Detect which cell encompasses the target text, then output its [X, Y] center coordinate. 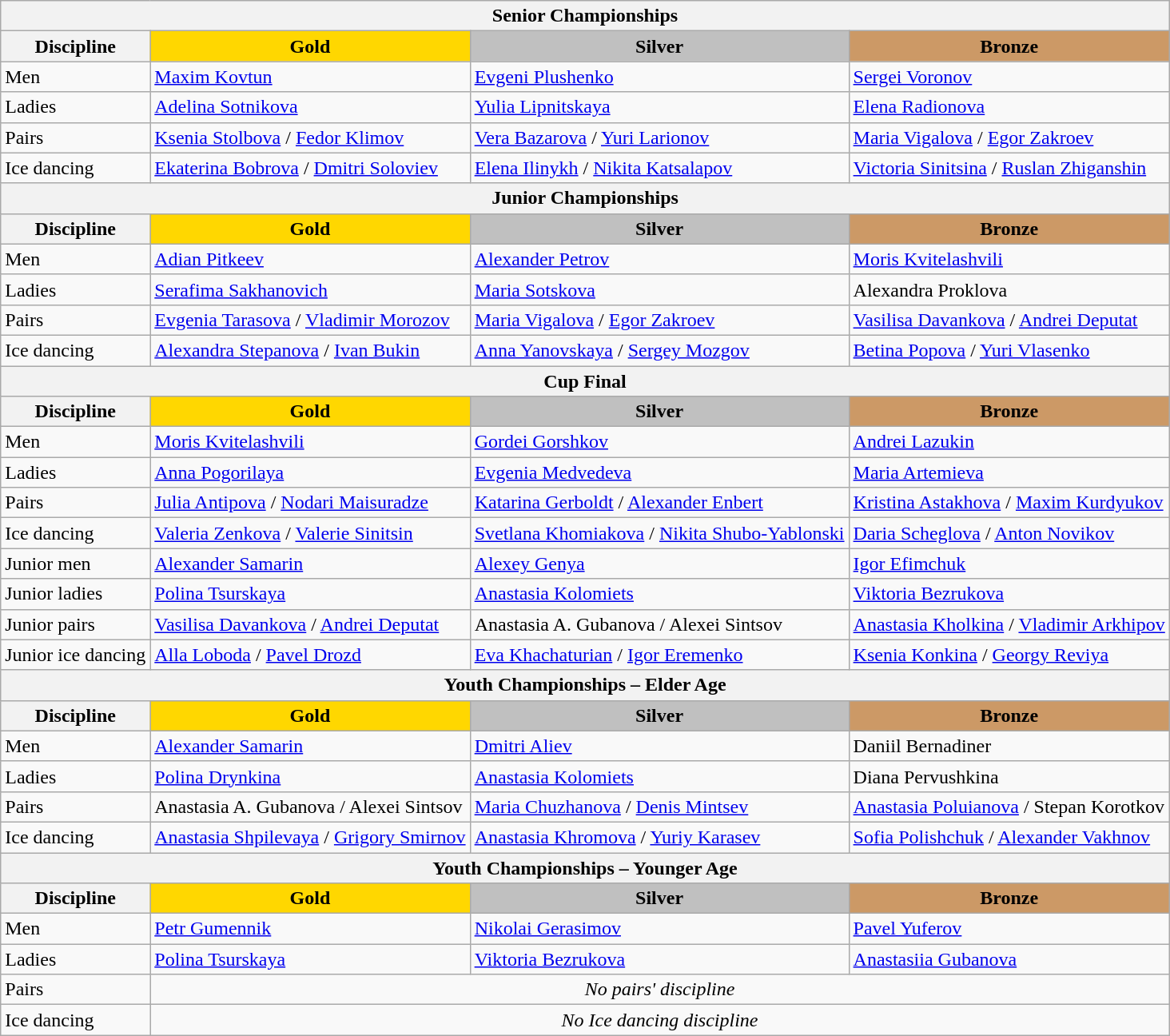
Anna Pogorilaya [310, 472]
Alexandra Proklova [1009, 289]
Cup Final [585, 381]
Evgenia Tarasova / Vladimir Morozov [310, 320]
Alla Loboda / Pavel Drozd [310, 655]
Petr Gumennik [310, 929]
Evgeni Plushenko [659, 77]
Nikolai Gerasimov [659, 929]
Anastasia Shpilevaya / Grigory Smirnov [310, 837]
Alexander Petrov [659, 259]
Maria Sotskova [659, 289]
Pavel Yuferov [1009, 929]
Anna Yanovskaya / Sergey Mozgov [659, 350]
Junior pairs [75, 624]
No Ice dancing discipline [660, 1020]
Senior Championships [585, 16]
Yulia Lipnitskaya [659, 107]
Junior men [75, 564]
Polina Drynkina [310, 776]
Anastasia Kholkina / Vladimir Arkhipov [1009, 624]
Betina Popova / Yuri Vlasenko [1009, 350]
Junior Championships [585, 198]
Maria Chuzhanova / Denis Mintsev [659, 807]
Junior ice dancing [75, 655]
Serafima Sakhanovich [310, 289]
Daria Scheglova / Anton Novikov [1009, 533]
Anastasia Khromova / Yuriy Karasev [659, 837]
Ksenia Stolbova / Fedor Klimov [310, 137]
Valeria Zenkova / Valerie Sinitsin [310, 533]
No pairs' discipline [660, 990]
Elena Ilinykh / Nikita Katsalapov [659, 168]
Adian Pitkeev [310, 259]
Sofia Polishchuk / Alexander Vakhnov [1009, 837]
Julia Antipova / Nodari Maisuradze [310, 503]
Evgenia Medvedeva [659, 472]
Maxim Kovtun [310, 77]
Andrei Lazukin [1009, 442]
Alexey Genya [659, 564]
Alexandra Stepanova / Ivan Bukin [310, 350]
Victoria Sinitsina / Ruslan Zhiganshin [1009, 168]
Ksenia Konkina / Georgy Reviya [1009, 655]
Diana Pervushkina [1009, 776]
Eva Khachaturian / Igor Eremenko [659, 655]
Vera Bazarova / Yuri Larionov [659, 137]
Anastasiia Gubanova [1009, 959]
Adelina Sotnikova [310, 107]
Anastasia Poluianova / Stepan Korotkov [1009, 807]
Junior ladies [75, 594]
Dmitri Aliev [659, 746]
Youth Championships – Elder Age [585, 685]
Ekaterina Bobrova / Dmitri Soloviev [310, 168]
Svetlana Khomiakova / Nikita Shubo-Yablonski [659, 533]
Gordei Gorshkov [659, 442]
Katarina Gerboldt / Alexander Enbert [659, 503]
Maria Artemieva [1009, 472]
Igor Efimchuk [1009, 564]
Elena Radionova [1009, 107]
Sergei Voronov [1009, 77]
Kristina Astakhova / Maxim Kurdyukov [1009, 503]
Youth Championships – Younger Age [585, 867]
Daniil Bernadiner [1009, 746]
